Provide the (x, y) coordinate of the cell's center where the given text is located.  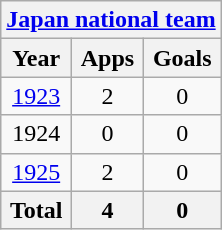
1923 (36, 96)
4 (108, 210)
Japan national team (111, 20)
Total (36, 210)
1924 (36, 134)
1925 (36, 172)
Apps (108, 58)
Goals (182, 58)
Year (36, 58)
